Determine the (X, Y) coordinate at the center of the cell enclosing the given text.  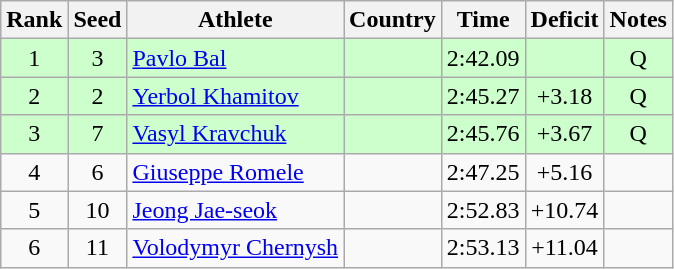
11 (98, 248)
Country (393, 20)
+11.04 (564, 248)
2:53.13 (483, 248)
Giuseppe Romele (236, 172)
+10.74 (564, 210)
10 (98, 210)
+5.16 (564, 172)
Seed (98, 20)
2:45.76 (483, 134)
Time (483, 20)
Pavlo Bal (236, 58)
+3.67 (564, 134)
2:42.09 (483, 58)
Deficit (564, 20)
Athlete (236, 20)
5 (34, 210)
1 (34, 58)
+3.18 (564, 96)
2:45.27 (483, 96)
2:47.25 (483, 172)
Rank (34, 20)
7 (98, 134)
Vasyl Kravchuk (236, 134)
4 (34, 172)
Notes (638, 20)
2:52.83 (483, 210)
Jeong Jae-seok (236, 210)
Volodymyr Chernysh (236, 248)
Yerbol Khamitov (236, 96)
